Search for the cell housing the specified text and yield its (X, Y) center coordinate. 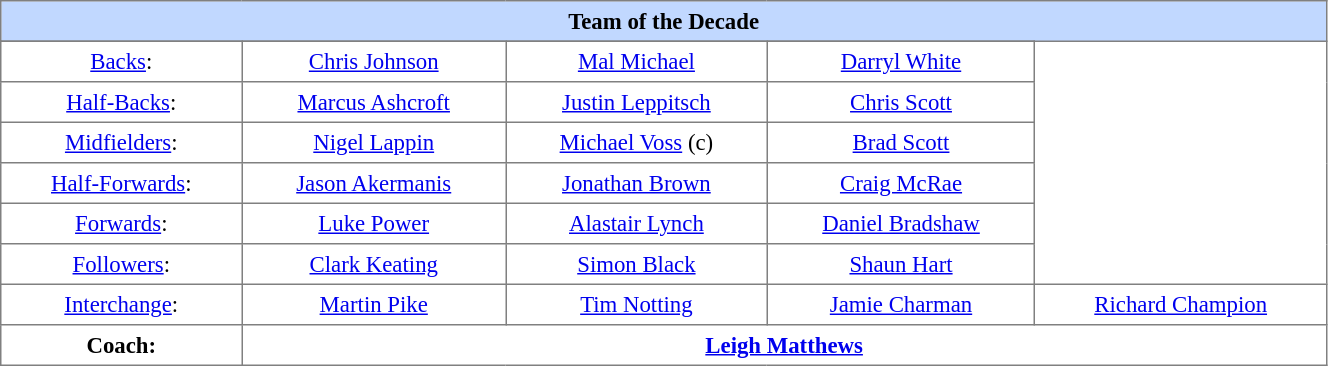
Luke Power (374, 223)
Team of the Decade (664, 21)
Chris Johnson (374, 61)
Jonathan Brown (637, 183)
Simon Black (637, 264)
Followers: (122, 264)
Darryl White (901, 61)
Marcus Ashcroft (374, 102)
Half-Forwards: (122, 183)
Forwards: (122, 223)
Martin Pike (374, 304)
Alastair Lynch (637, 223)
Jamie Charman (901, 304)
Justin Leppitsch (637, 102)
Backs: (122, 61)
Leigh Matthews (784, 345)
Midfielders: (122, 142)
Michael Voss (c) (637, 142)
Jason Akermanis (374, 183)
Coach: (122, 345)
Nigel Lappin (374, 142)
Brad Scott (901, 142)
Tim Notting (637, 304)
Daniel Bradshaw (901, 223)
Clark Keating (374, 264)
Mal Michael (637, 61)
Craig McRae (901, 183)
Shaun Hart (901, 264)
Half-Backs: (122, 102)
Richard Champion (1181, 304)
Chris Scott (901, 102)
Interchange: (122, 304)
